For the text-containing cell, return its midpoint in [X, Y] coordinate format. 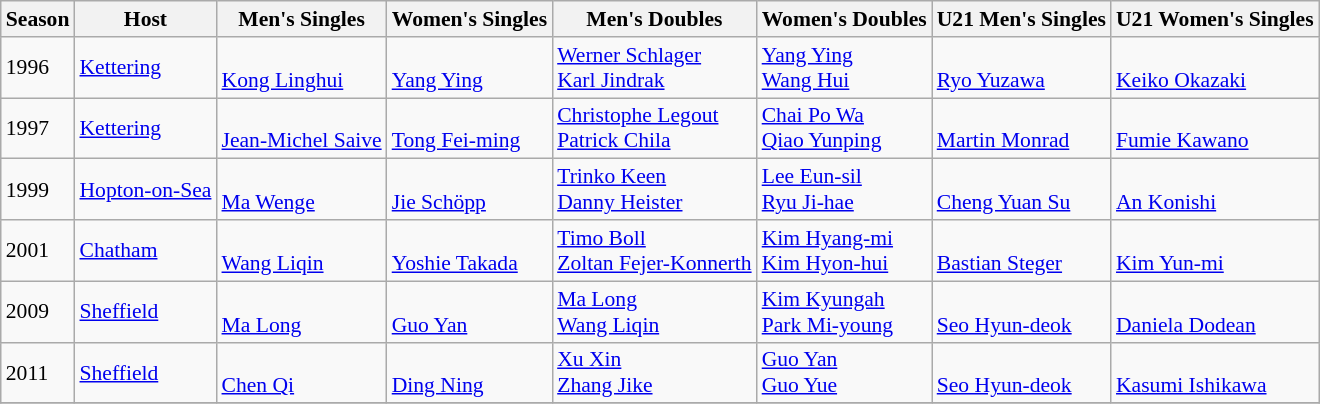
Host [145, 19]
Ma Long [301, 312]
Men's Doubles [654, 19]
Ding Ning [470, 372]
Chai Po Wa Qiao Yunping [844, 128]
1997 [38, 128]
Fumie Kawano [1215, 128]
Women's Singles [470, 19]
2001 [38, 250]
Lee Eun-sil Ryu Ji-hae [844, 190]
Yang Ying Wang Hui [844, 68]
Jean-Michel Saive [301, 128]
Season [38, 19]
Jie Schöpp [470, 190]
Ma Long Wang Liqin [654, 312]
Tong Fei-ming [470, 128]
Cheng Yuan Su [1022, 190]
Kong Linghui [301, 68]
U21 Men's Singles [1022, 19]
Trinko Keen Danny Heister [654, 190]
Chatham [145, 250]
Women's Doubles [844, 19]
Guo Yan Guo Yue [844, 372]
Yoshie Takada [470, 250]
Christophe Legout Patrick Chila [654, 128]
An Konishi [1215, 190]
Werner Schlager Karl Jindrak [654, 68]
Kim Yun-mi [1215, 250]
Men's Singles [301, 19]
Wang Liqin [301, 250]
Ma Wenge [301, 190]
U21 Women's Singles [1215, 19]
Timo Boll Zoltan Fejer-Konnerth [654, 250]
Yang Ying [470, 68]
Kim Hyang-mi Kim Hyon-hui [844, 250]
Hopton-on-Sea [145, 190]
1999 [38, 190]
Daniela Dodean [1215, 312]
Bastian Steger [1022, 250]
Keiko Okazaki [1215, 68]
2011 [38, 372]
2009 [38, 312]
Ryo Yuzawa [1022, 68]
1996 [38, 68]
Martin Monrad [1022, 128]
Xu Xin Zhang Jike [654, 372]
Kim Kyungah Park Mi-young [844, 312]
Guo Yan [470, 312]
Chen Qi [301, 372]
Kasumi Ishikawa [1215, 372]
